Identify which cell holds the provided text, then report its (X, Y) central coordinate. 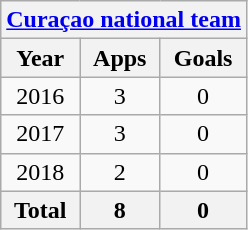
Year (40, 58)
Apps (120, 58)
2016 (40, 96)
2 (120, 172)
8 (120, 210)
Total (40, 210)
Goals (204, 58)
2017 (40, 134)
2018 (40, 172)
Curaçao national team (124, 20)
